Pinpoint the cell where the given text exists, returning its [x, y] midpoint coordinate. 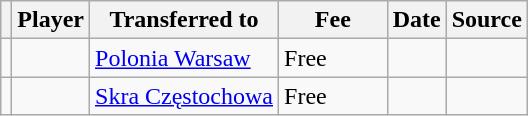
Date [416, 20]
Player [51, 20]
Source [486, 20]
Polonia Warsaw [184, 58]
Fee [334, 20]
Skra Częstochowa [184, 96]
Transferred to [184, 20]
